Detect which cell encompasses the target text, then output its [X, Y] center coordinate. 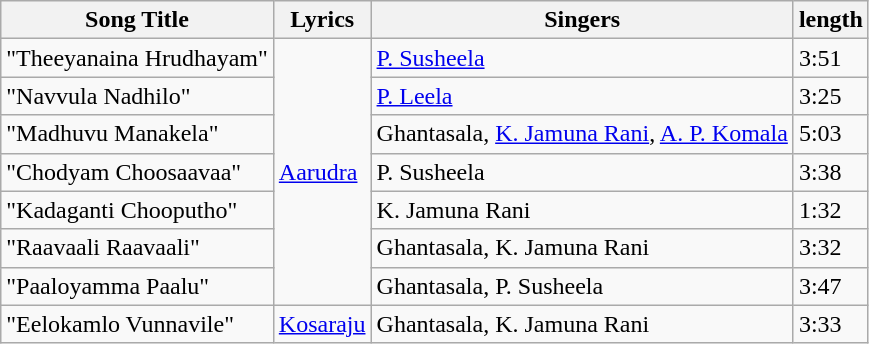
3:38 [830, 172]
"Navvula Nadhilo" [138, 96]
3:33 [830, 324]
Ghantasala, P. Susheela [582, 286]
Song Title [138, 20]
Ghantasala, K. Jamuna Rani, A. P. Komala [582, 134]
Kosaraju [322, 324]
P. Leela [582, 96]
Singers [582, 20]
"Paaloyamma Paalu" [138, 286]
5:03 [830, 134]
"Theeyanaina Hrudhayam" [138, 58]
"Chodyam Choosaavaa" [138, 172]
Lyrics [322, 20]
3:51 [830, 58]
K. Jamuna Rani [582, 210]
3:47 [830, 286]
length [830, 20]
"Eelokamlo Vunnavile" [138, 324]
"Madhuvu Manakela" [138, 134]
1:32 [830, 210]
"Raavaali Raavaali" [138, 248]
3:25 [830, 96]
3:32 [830, 248]
Aarudra [322, 172]
"Kadaganti Chooputho" [138, 210]
